Output the [x, y] coordinate of the center of the cell containing the given text.  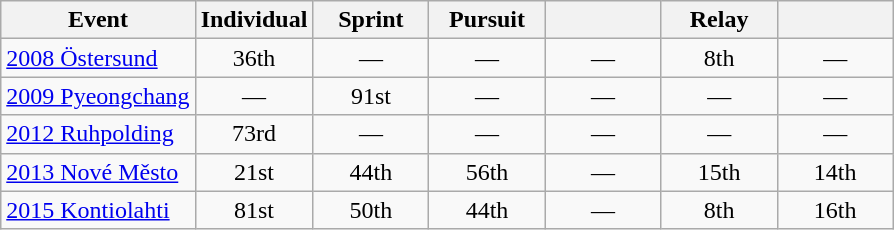
73rd [254, 134]
56th [487, 172]
2008 Östersund [98, 58]
Pursuit [487, 20]
21st [254, 172]
2013 Nové Město [98, 172]
14th [835, 172]
2012 Ruhpolding [98, 134]
2009 Pyeongchang [98, 96]
2015 Kontiolahti [98, 210]
Sprint [371, 20]
91st [371, 96]
Event [98, 20]
81st [254, 210]
Individual [254, 20]
50th [371, 210]
Relay [719, 20]
15th [719, 172]
36th [254, 58]
16th [835, 210]
